Identify which cell holds the provided text, then report its [x, y] central coordinate. 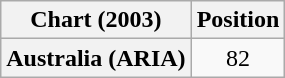
82 [238, 58]
Chart (2003) [96, 20]
Australia (ARIA) [96, 58]
Position [238, 20]
